Capture the cell that displays the provided text and extract its [X, Y] central coordinate. 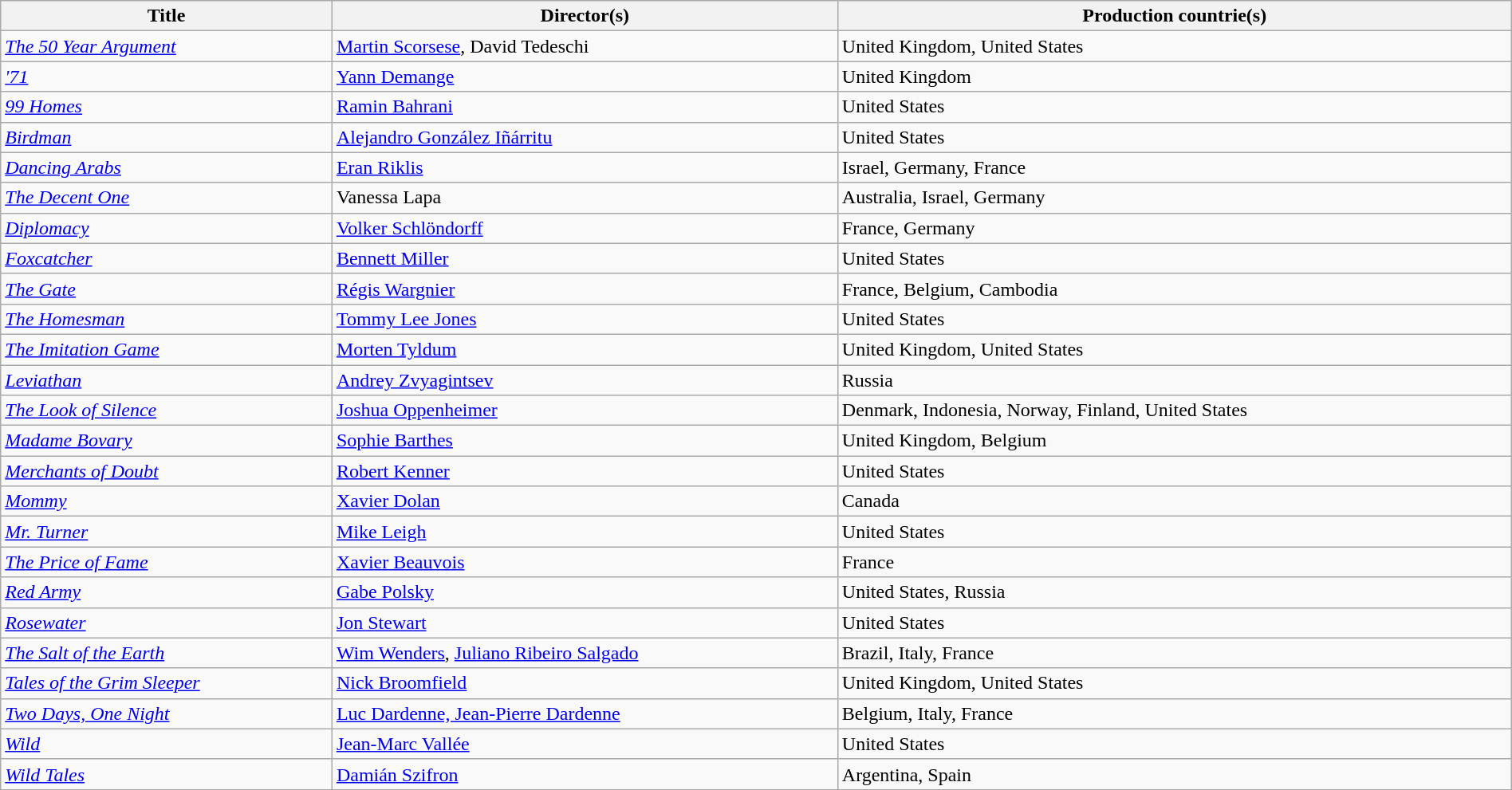
Tommy Lee Jones [585, 319]
The Look of Silence [167, 411]
Morten Tyldum [585, 349]
Madame Bovary [167, 441]
Mike Leigh [585, 532]
Denmark, Indonesia, Norway, Finland, United States [1174, 411]
Wild Tales [167, 774]
Dancing Arabs [167, 167]
France, Germany [1174, 228]
Jean-Marc Vallée [585, 744]
Jon Stewart [585, 623]
The Decent One [167, 198]
Joshua Oppenheimer [585, 411]
The 50 Year Argument [167, 46]
Australia, Israel, Germany [1174, 198]
Bennett Miller [585, 258]
Vanessa Lapa [585, 198]
Red Army [167, 592]
The Homesman [167, 319]
99 Homes [167, 107]
Title [167, 16]
Argentina, Spain [1174, 774]
Martin Scorsese, David Tedeschi [585, 46]
The Price of Fame [167, 562]
Damián Szifron [585, 774]
United Kingdom [1174, 77]
Merchants of Doubt [167, 471]
Alejandro González Iñárritu [585, 137]
Volker Schlöndorff [585, 228]
Brazil, Italy, France [1174, 653]
Yann Demange [585, 77]
United States, Russia [1174, 592]
Israel, Germany, France [1174, 167]
The Imitation Game [167, 349]
Wild [167, 744]
Production countrie(s) [1174, 16]
Foxcatcher [167, 258]
Xavier Beauvois [585, 562]
Eran Riklis [585, 167]
Director(s) [585, 16]
Rosewater [167, 623]
Ramin Bahrani [585, 107]
Canada [1174, 501]
France [1174, 562]
Russia [1174, 380]
Luc Dardenne, Jean-Pierre Dardenne [585, 713]
Régis Wargnier [585, 289]
The Salt of the Earth [167, 653]
Xavier Dolan [585, 501]
Diplomacy [167, 228]
'71 [167, 77]
Robert Kenner [585, 471]
Nick Broomfield [585, 683]
Tales of the Grim Sleeper [167, 683]
Belgium, Italy, France [1174, 713]
Sophie Barthes [585, 441]
Birdman [167, 137]
Andrey Zvyagintsev [585, 380]
Wim Wenders, Juliano Ribeiro Salgado [585, 653]
Mommy [167, 501]
Two Days, One Night [167, 713]
Mr. Turner [167, 532]
The Gate [167, 289]
Gabe Polsky [585, 592]
France, Belgium, Cambodia [1174, 289]
United Kingdom, Belgium [1174, 441]
Leviathan [167, 380]
